Return the (x, y) coordinate for the center point of the cell that contains the specified text.  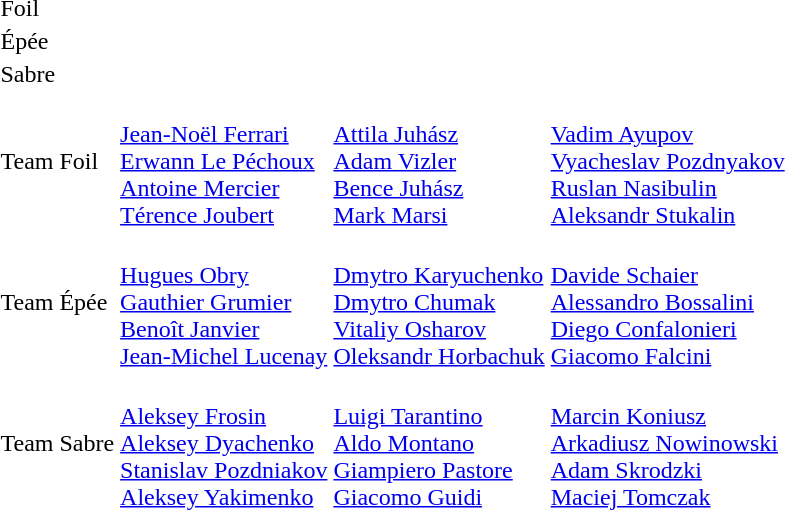
Dmytro KaryuchenkoDmytro ChumakVitaliy OsharovOleksandr Horbachuk (439, 302)
Jean-Noël FerrariErwann Le PéchouxAntoine MercierTérence Joubert (224, 161)
Attila JuhászAdam VizlerBence JuhászMark Marsi (439, 161)
Hugues ObryGauthier GrumierBenoît JanvierJean-Michel Lucenay (224, 302)
